Scan for the cell matching the given text and deliver its (X, Y) coordinate at center. 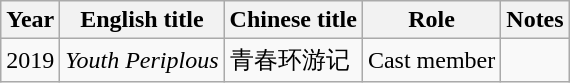
Youth Periplous (142, 60)
2019 (30, 60)
Year (30, 20)
青春环游记 (293, 60)
Role (431, 20)
Cast member (431, 60)
Chinese title (293, 20)
English title (142, 20)
Notes (535, 20)
